Find where the given text appears and provide that cell's center as (X, Y) coordinate. 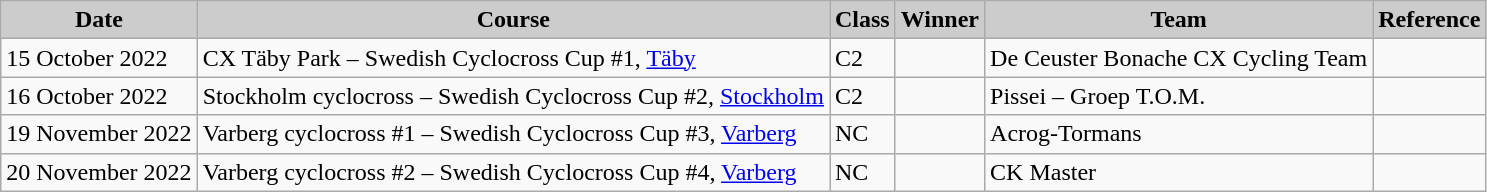
20 November 2022 (99, 172)
Winner (940, 20)
Stockholm cyclocross – Swedish Cyclocross Cup #2, Stockholm (513, 96)
Class (863, 20)
Varberg cyclocross #2 – Swedish Cyclocross Cup #4, Varberg (513, 172)
Pissei – Groep T.O.M. (1179, 96)
Reference (1430, 20)
Date (99, 20)
Team (1179, 20)
19 November 2022 (99, 134)
CK Master (1179, 172)
De Ceuster Bonache CX Cycling Team (1179, 58)
15 October 2022 (99, 58)
CX Täby Park – Swedish Cyclocross Cup #1, Täby (513, 58)
Acrog-Tormans (1179, 134)
16 October 2022 (99, 96)
Course (513, 20)
Varberg cyclocross #1 – Swedish Cyclocross Cup #3, Varberg (513, 134)
